Extract the (x, y) coordinate from the center of the cell holding the provided text.  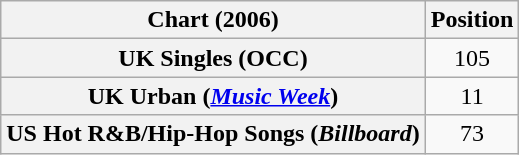
Chart (2006) (213, 20)
UK Singles (OCC) (213, 58)
UK Urban (Music Week) (213, 96)
73 (472, 134)
105 (472, 58)
Position (472, 20)
11 (472, 96)
US Hot R&B/Hip-Hop Songs (Billboard) (213, 134)
